Return the [x, y] coordinate for the center point of the cell that contains the specified text.  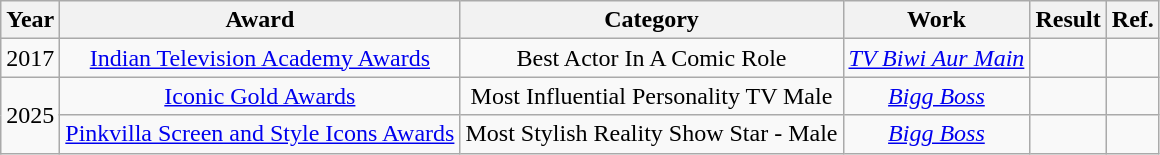
Most Stylish Reality Show Star - Male [652, 134]
Year [30, 20]
Ref. [1132, 20]
Category [652, 20]
Indian Television Academy Awards [260, 58]
Iconic Gold Awards [260, 96]
Result [1068, 20]
2017 [30, 58]
Work [936, 20]
2025 [30, 115]
Pinkvilla Screen and Style Icons Awards [260, 134]
TV Biwi Aur Main [936, 58]
Award [260, 20]
Most Influential Personality TV Male [652, 96]
Best Actor In A Comic Role [652, 58]
